Scan for the cell matching the given text and deliver its [x, y] coordinate at center. 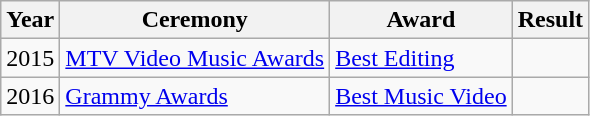
Ceremony [195, 20]
Award [422, 20]
Grammy Awards [195, 96]
2016 [30, 96]
Year [30, 20]
Result [550, 20]
2015 [30, 58]
Best Music Video [422, 96]
Best Editing [422, 58]
MTV Video Music Awards [195, 58]
